Return [X, Y] of the center of cell containing provided text 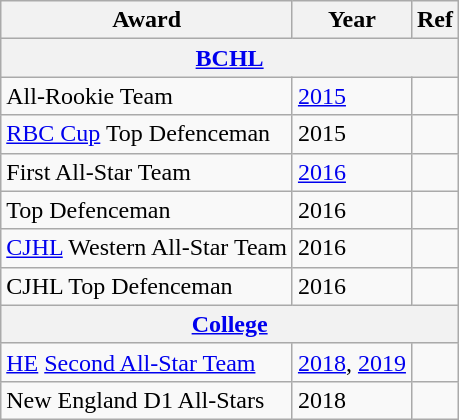
All-Rookie Team [147, 96]
HE Second All-Star Team [147, 362]
CJHL Top Defenceman [147, 286]
Year [352, 20]
College [230, 324]
RBC Cup Top Defenceman [147, 134]
Ref [434, 20]
New England D1 All-Stars [147, 400]
2018, 2019 [352, 362]
2018 [352, 400]
CJHL Western All-Star Team [147, 248]
Award [147, 20]
BCHL [230, 58]
Top Defenceman [147, 210]
First All-Star Team [147, 172]
